Return [X, Y] of the center of cell containing provided text 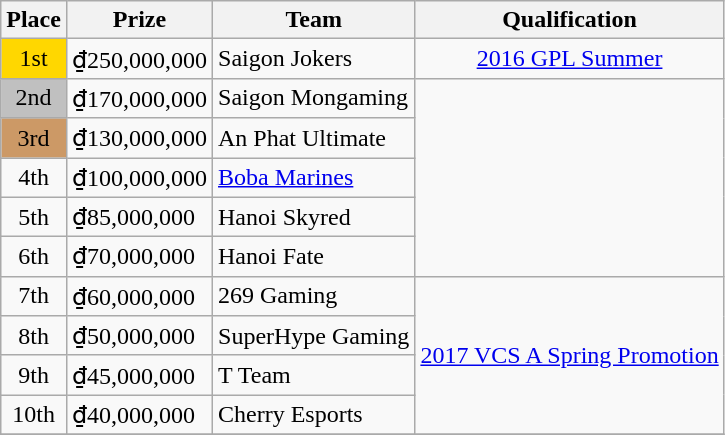
7th [34, 296]
Boba Marines [314, 178]
₫70,000,000 [139, 257]
Saigon Mongaming [314, 98]
SuperHype Gaming [314, 336]
Cherry Esports [314, 415]
3rd [34, 138]
₫130,000,000 [139, 138]
6th [34, 257]
₫170,000,000 [139, 98]
₫40,000,000 [139, 415]
An Phat Ultimate [314, 138]
₫250,000,000 [139, 59]
Team [314, 20]
10th [34, 415]
2016 GPL Summer [570, 59]
2nd [34, 98]
9th [34, 375]
Saigon Jokers [314, 59]
Hanoi Fate [314, 257]
₫45,000,000 [139, 375]
Place [34, 20]
Prize [139, 20]
₫85,000,000 [139, 217]
₫100,000,000 [139, 178]
5th [34, 217]
8th [34, 336]
Qualification [570, 20]
₫50,000,000 [139, 336]
4th [34, 178]
269 Gaming [314, 296]
₫60,000,000 [139, 296]
2017 VCS A Spring Promotion [570, 355]
T Team [314, 375]
1st [34, 59]
Hanoi Skyred [314, 217]
